For the text-containing cell, return its midpoint in [x, y] coordinate format. 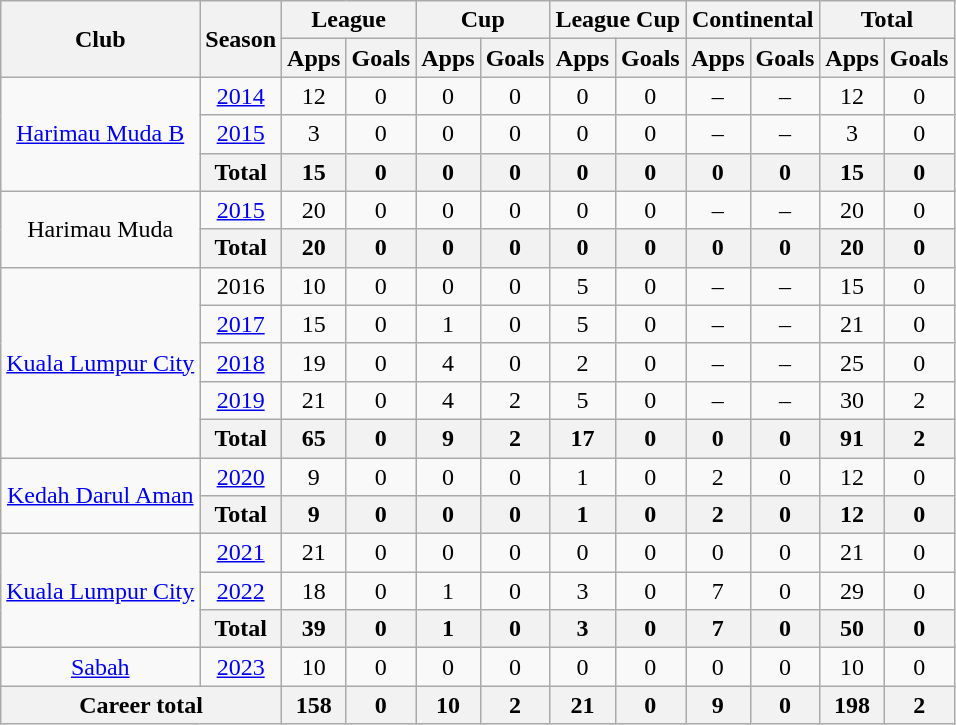
2019 [241, 400]
158 [314, 705]
Cup [483, 20]
League [349, 20]
Continental [753, 20]
Career total [142, 705]
2022 [241, 591]
18 [314, 591]
Season [241, 39]
50 [852, 629]
17 [582, 438]
39 [314, 629]
65 [314, 438]
91 [852, 438]
2020 [241, 477]
2016 [241, 286]
League Cup [618, 20]
19 [314, 362]
Kedah Darul Aman [100, 496]
198 [852, 705]
Club [100, 39]
2014 [241, 96]
29 [852, 591]
Harimau Muda B [100, 134]
Sabah [100, 667]
30 [852, 400]
2017 [241, 324]
2021 [241, 553]
2023 [241, 667]
2018 [241, 362]
Harimau Muda [100, 229]
25 [852, 362]
